For the text-containing cell, return its midpoint in (x, y) coordinate format. 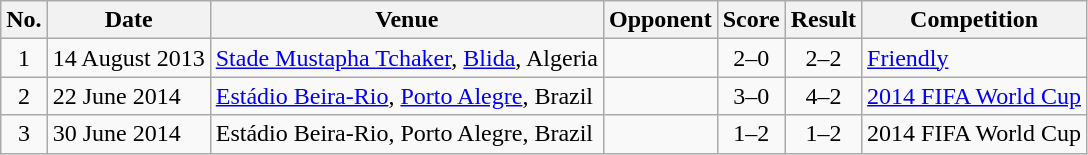
2 (24, 96)
No. (24, 20)
22 June 2014 (128, 96)
1 (24, 58)
2–2 (823, 58)
Venue (406, 20)
2–0 (751, 58)
3–0 (751, 96)
Score (751, 20)
30 June 2014 (128, 134)
Opponent (660, 20)
Result (823, 20)
Friendly (974, 58)
3 (24, 134)
Competition (974, 20)
Date (128, 20)
Stade Mustapha Tchaker, Blida, Algeria (406, 58)
14 August 2013 (128, 58)
4–2 (823, 96)
